Output the [x, y] coordinate of the center of the cell containing the given text.  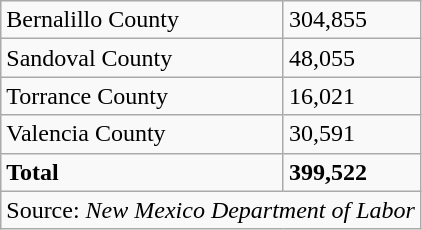
48,055 [352, 58]
16,021 [352, 96]
Valencia County [142, 134]
Sandoval County [142, 58]
Source: New Mexico Department of Labor [211, 210]
Torrance County [142, 96]
304,855 [352, 20]
Total [142, 172]
399,522 [352, 172]
Bernalillo County [142, 20]
30,591 [352, 134]
